From the cell containing the given text, extract its center point as [x, y] coordinate. 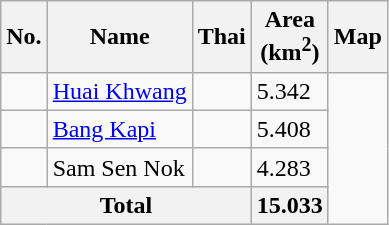
Total [126, 205]
Bang Kapi [120, 129]
5.342 [290, 91]
15.033 [290, 205]
Sam Sen Nok [120, 167]
Thai [222, 37]
Map [358, 37]
Area(km2) [290, 37]
5.408 [290, 129]
Name [120, 37]
Huai Khwang [120, 91]
No. [24, 37]
4.283 [290, 167]
